Extract the (X, Y) coordinate from the center of the cell holding the provided text.  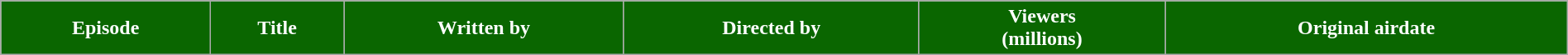
Original airdate (1366, 28)
Written by (485, 28)
Episode (106, 28)
Title (278, 28)
Directed by (771, 28)
Viewers(millions) (1042, 28)
